Identify which cell holds the provided text, then report its [X, Y] central coordinate. 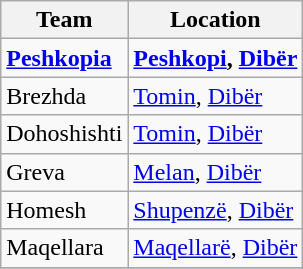
Melan, Dibër [216, 172]
Maqellara [64, 248]
Homesh [64, 210]
Peshkopia [64, 58]
Dohoshishti [64, 134]
Brezhda [64, 96]
Shupenzë, Dibër [216, 210]
Greva [64, 172]
Peshkopi, Dibër [216, 58]
Location [216, 20]
Team [64, 20]
Maqellarë, Dibër [216, 248]
